Search for the cell housing the specified text and yield its (x, y) center coordinate. 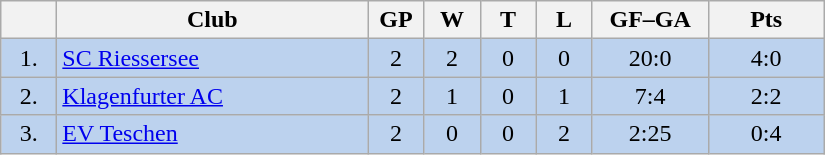
GF–GA (650, 20)
3. (29, 134)
2. (29, 96)
2:25 (650, 134)
7:4 (650, 96)
0:4 (766, 134)
EV Teschen (212, 134)
20:0 (650, 58)
W (452, 20)
L (564, 20)
4:0 (766, 58)
Klagenfurter AC (212, 96)
1. (29, 58)
Pts (766, 20)
2:2 (766, 96)
Club (212, 20)
SC Riessersee (212, 58)
GP (396, 20)
T (508, 20)
